Determine the [X, Y] coordinate at the center of the cell enclosing the given text.  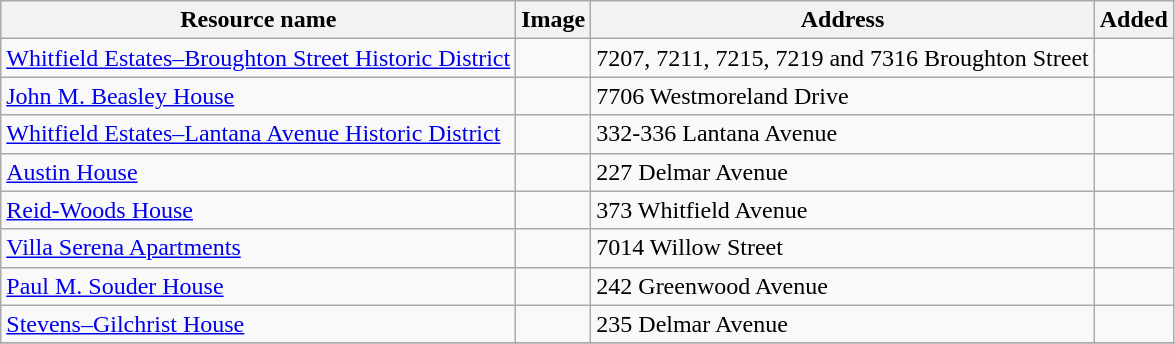
Austin House [258, 172]
Added [1134, 20]
Whitfield Estates–Broughton Street Historic District [258, 58]
7207, 7211, 7215, 7219 and 7316 Broughton Street [842, 58]
227 Delmar Avenue [842, 172]
Whitfield Estates–Lantana Avenue Historic District [258, 134]
John M. Beasley House [258, 96]
235 Delmar Avenue [842, 324]
Stevens–Gilchrist House [258, 324]
332-336 Lantana Avenue [842, 134]
Reid-Woods House [258, 210]
242 Greenwood Avenue [842, 286]
7014 Willow Street [842, 248]
Villa Serena Apartments [258, 248]
Address [842, 20]
Paul M. Souder House [258, 286]
Resource name [258, 20]
373 Whitfield Avenue [842, 210]
Image [554, 20]
7706 Westmoreland Drive [842, 96]
